Identify which cell holds the provided text, then report its (X, Y) central coordinate. 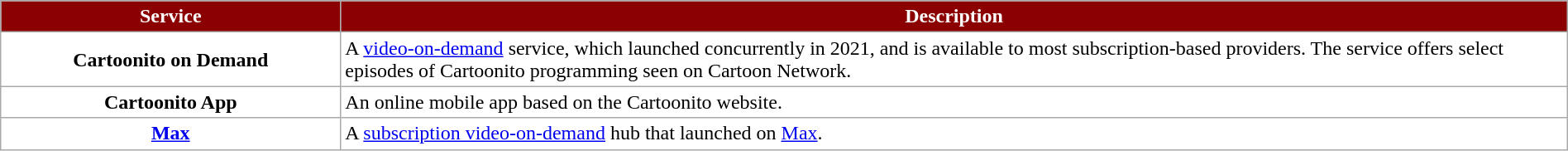
An online mobile app based on the Cartoonito website. (954, 102)
Service (170, 17)
Description (954, 17)
A subscription video-on-demand hub that launched on Max. (954, 134)
Cartoonito on Demand (170, 60)
Cartoonito App (170, 102)
Max (170, 134)
